From the cell containing the given text, extract its center point as [X, Y] coordinate. 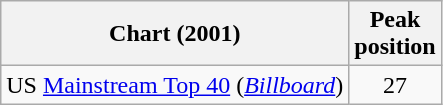
Peakposition [395, 34]
27 [395, 85]
Chart (2001) [175, 34]
US Mainstream Top 40 (Billboard) [175, 85]
